Pinpoint the cell where the given text exists, returning its (x, y) midpoint coordinate. 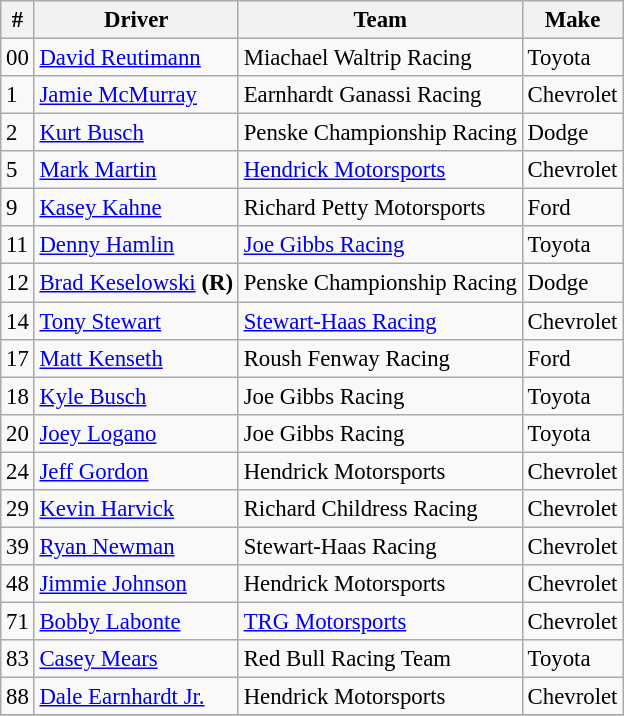
Denny Hamlin (136, 245)
Joey Logano (136, 433)
Kevin Harvick (136, 509)
71 (18, 621)
Ryan Newman (136, 546)
Red Bull Racing Team (380, 659)
14 (18, 321)
2 (18, 133)
88 (18, 697)
39 (18, 546)
Kasey Kahne (136, 208)
5 (18, 170)
Brad Keselowski (R) (136, 283)
18 (18, 396)
Make (572, 20)
Dale Earnhardt Jr. (136, 697)
TRG Motorsports (380, 621)
Jamie McMurray (136, 95)
Richard Childress Racing (380, 509)
Richard Petty Motorsports (380, 208)
Casey Mears (136, 659)
9 (18, 208)
Kyle Busch (136, 396)
Jimmie Johnson (136, 584)
12 (18, 283)
17 (18, 358)
# (18, 20)
Team (380, 20)
Tony Stewart (136, 321)
00 (18, 58)
Matt Kenseth (136, 358)
Bobby Labonte (136, 621)
20 (18, 433)
Mark Martin (136, 170)
48 (18, 584)
Miachael Waltrip Racing (380, 58)
David Reutimann (136, 58)
24 (18, 471)
83 (18, 659)
Jeff Gordon (136, 471)
29 (18, 509)
Kurt Busch (136, 133)
Driver (136, 20)
11 (18, 245)
1 (18, 95)
Earnhardt Ganassi Racing (380, 95)
Roush Fenway Racing (380, 358)
